Output the [x, y] coordinate of the center of the cell containing the given text.  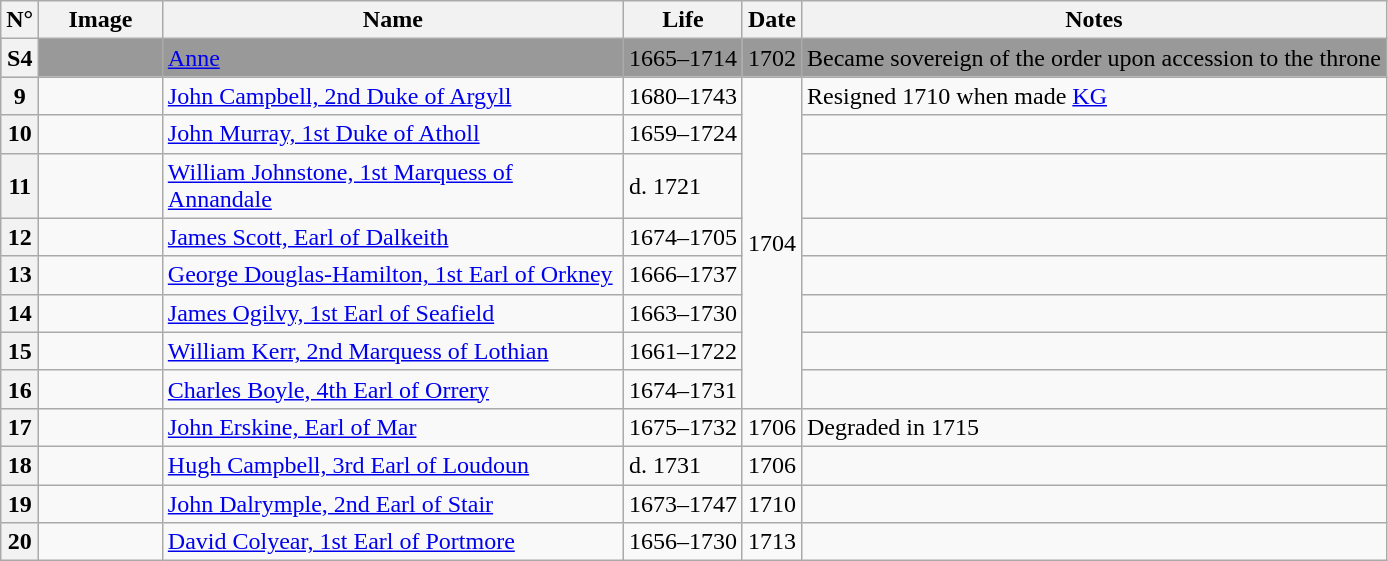
John Erskine, Earl of Mar [392, 427]
18 [20, 465]
Name [392, 20]
Charles Boyle, 4th Earl of Orrery [392, 389]
James Scott, Earl of Dalkeith [392, 237]
Became sovereign of the order upon accession to the throne [1094, 58]
1702 [772, 58]
1656–1730 [682, 542]
16 [20, 389]
9 [20, 96]
1704 [772, 243]
Resigned 1710 when made KG [1094, 96]
1659–1724 [682, 134]
William Johnstone, 1st Marquess of Annandale [392, 186]
Date [772, 20]
Degraded in 1715 [1094, 427]
James Ogilvy, 1st Earl of Seafield [392, 313]
Image [101, 20]
S4 [20, 58]
1665–1714 [682, 58]
1675–1732 [682, 427]
d. 1721 [682, 186]
1674–1731 [682, 389]
Hugh Campbell, 3rd Earl of Loudoun [392, 465]
10 [20, 134]
1713 [772, 542]
20 [20, 542]
11 [20, 186]
John Dalrymple, 2nd Earl of Stair [392, 503]
19 [20, 503]
12 [20, 237]
John Murray, 1st Duke of Atholl [392, 134]
Anne [392, 58]
13 [20, 275]
17 [20, 427]
1666–1737 [682, 275]
John Campbell, 2nd Duke of Argyll [392, 96]
David Colyear, 1st Earl of Portmore [392, 542]
Life [682, 20]
William Kerr, 2nd Marquess of Lothian [392, 351]
d. 1731 [682, 465]
1674–1705 [682, 237]
George Douglas-Hamilton, 1st Earl of Orkney [392, 275]
1663–1730 [682, 313]
15 [20, 351]
14 [20, 313]
1661–1722 [682, 351]
1673–1747 [682, 503]
1710 [772, 503]
1680–1743 [682, 96]
N° [20, 20]
Notes [1094, 20]
